Return the (x, y) coordinate for the center point of the cell that contains the specified text.  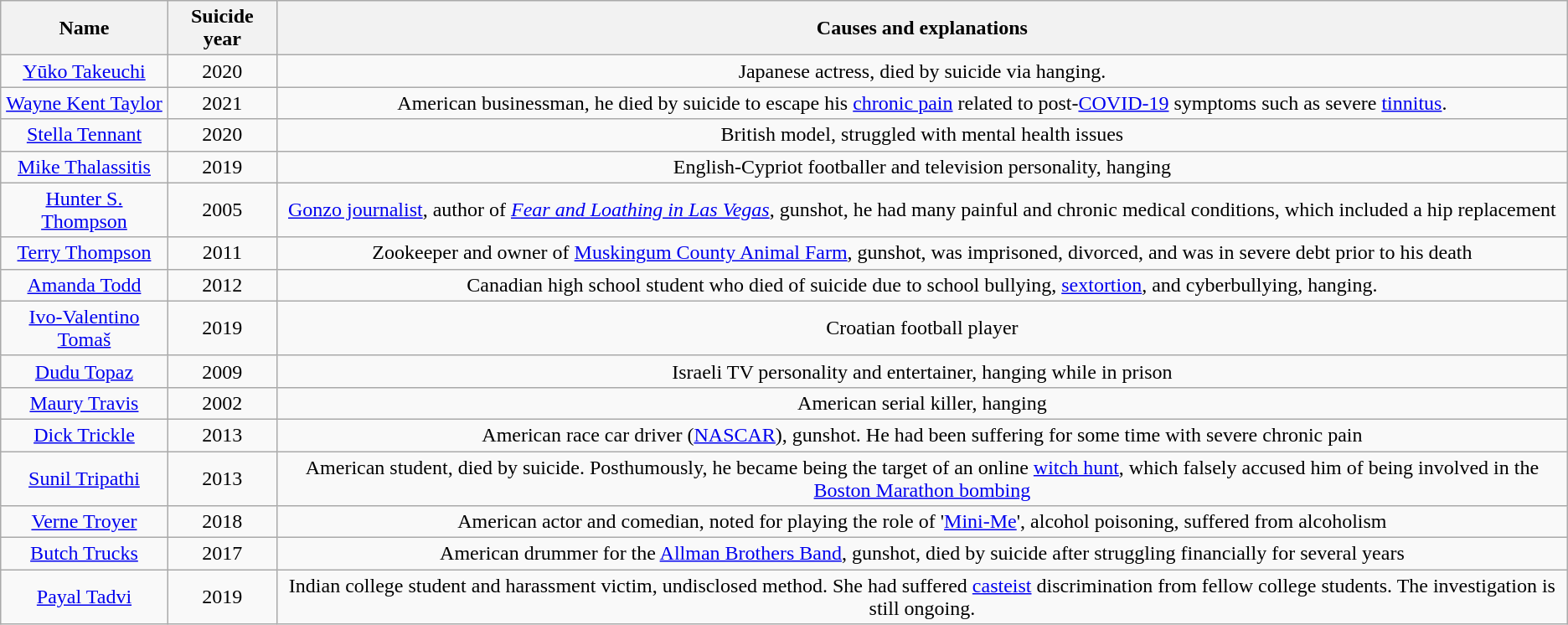
Causes and explanations (923, 28)
Stella Tennant (84, 135)
Amanda Todd (84, 285)
Name (84, 28)
Wayne Kent Taylor (84, 103)
Hunter S. Thompson (84, 209)
2021 (222, 103)
2005 (222, 209)
2012 (222, 285)
Payal Tadvi (84, 597)
American actor and comedian, noted for playing the role of 'Mini-Me', alcohol poisoning, suffered from alcoholism (923, 522)
2009 (222, 371)
2011 (222, 253)
English-Cypriot footballer and television personality, hanging (923, 167)
Verne Troyer (84, 522)
Ivo-Valentino Tomaš (84, 328)
Dick Trickle (84, 435)
2002 (222, 403)
Zookeeper and owner of Muskingum County Animal Farm, gunshot, was imprisoned, divorced, and was in severe debt prior to his death (923, 253)
Sunil Tripathi (84, 478)
Suicide year (222, 28)
American race car driver (NASCAR), gunshot. He had been suffering for some time with severe chronic pain (923, 435)
Terry Thompson (84, 253)
Canadian high school student who died of suicide due to school bullying, sextortion, and cyberbullying, hanging. (923, 285)
Maury Travis (84, 403)
Israeli TV personality and entertainer, hanging while in prison (923, 371)
Butch Trucks (84, 554)
Croatian football player (923, 328)
American drummer for the Allman Brothers Band, gunshot, died by suicide after struggling financially for several years (923, 554)
2017 (222, 554)
Yūko Takeuchi (84, 71)
American serial killer, hanging (923, 403)
Mike Thalassitis (84, 167)
British model, struggled with mental health issues (923, 135)
Dudu Topaz (84, 371)
American businessman, he died by suicide to escape his chronic pain related to post-COVID-19 symptoms such as severe tinnitus. (923, 103)
Japanese actress, died by suicide via hanging. (923, 71)
2018 (222, 522)
